Find where the given text appears and provide that cell's center as [X, Y] coordinate. 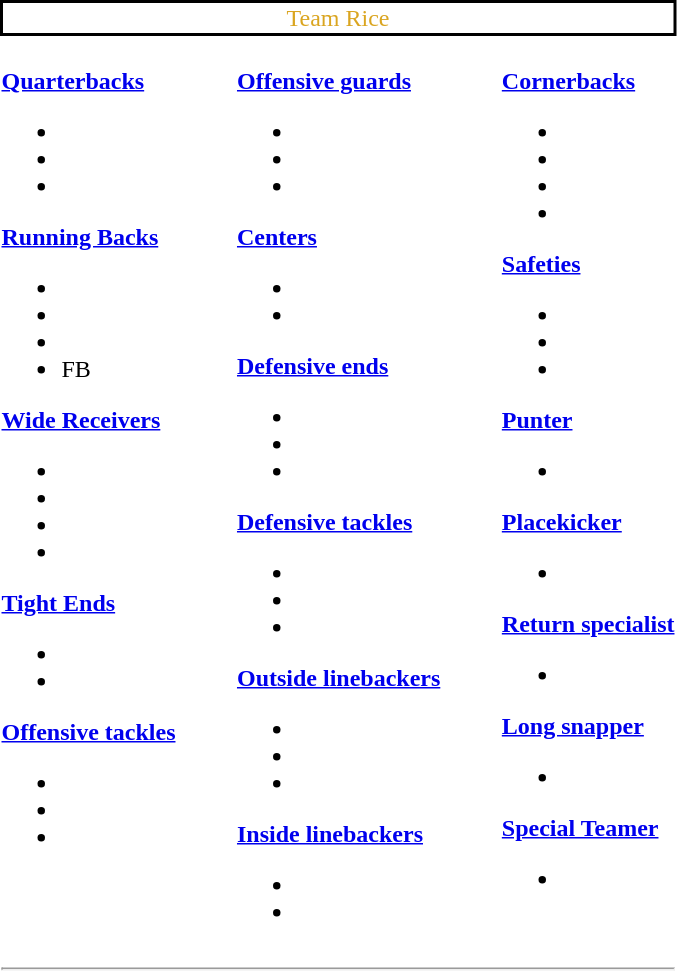
Offensive guardsCentersDefensive endsDefensive tacklesOutside linebackersInside linebackers [338, 495]
CornerbacksSafetiesPunterPlacekickerReturn specialistLong snapperSpecial Teamer [588, 495]
Team Rice [338, 18]
QuarterbacksRunning Backs FB Wide ReceiversTight EndsOffensive tackles [88, 495]
